Find where the given text appears and provide that cell's center as (x, y) coordinate. 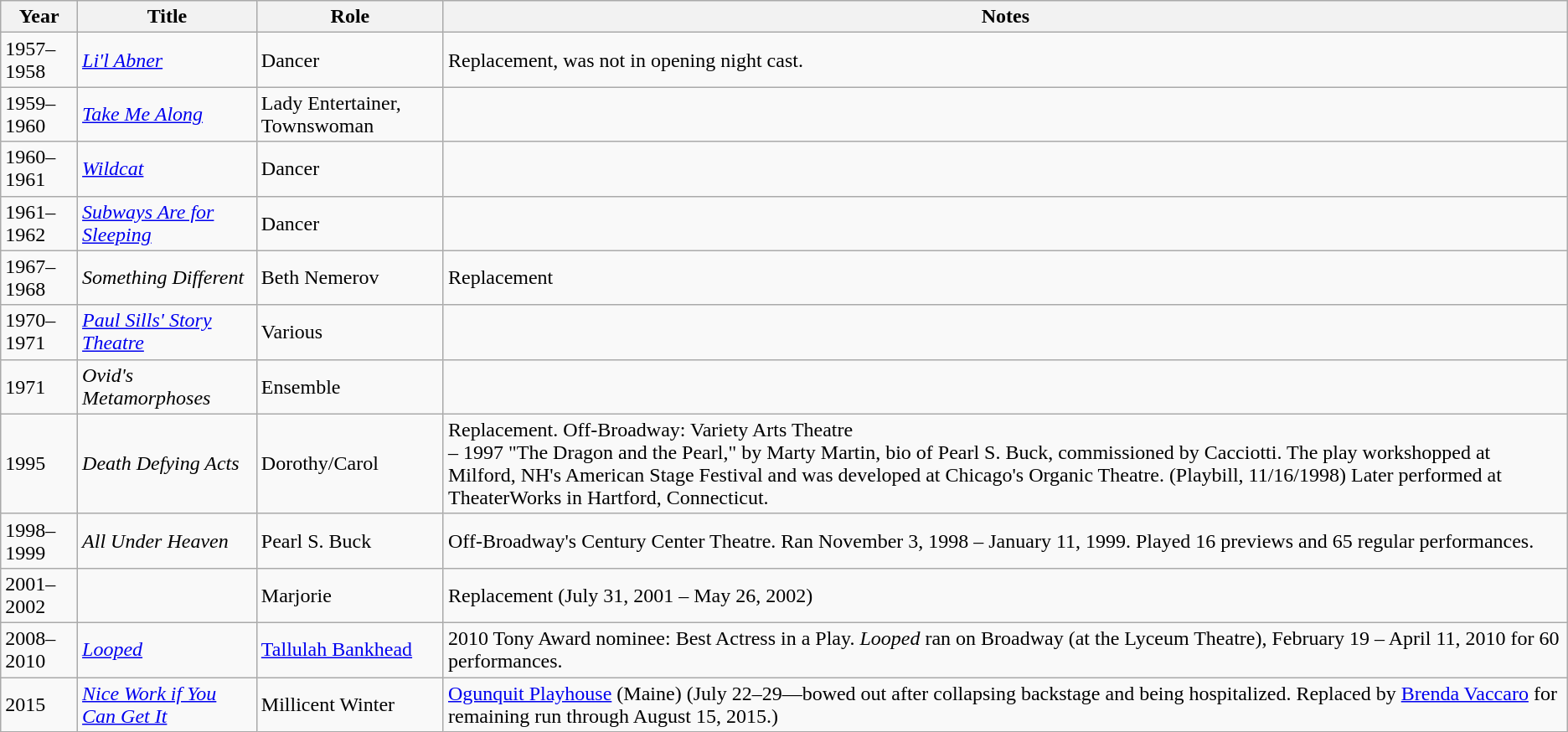
Li'l Abner (168, 60)
Wildcat (168, 169)
2008–2010 (39, 650)
Take Me Along (168, 114)
Replacement (1005, 278)
1970–1971 (39, 332)
Lady Entertainer, Townswoman (350, 114)
1959–1960 (39, 114)
Various (350, 332)
Marjorie (350, 595)
1961–1962 (39, 223)
Ensemble (350, 387)
Something Different (168, 278)
Nice Work if You Can Get It (168, 704)
Pearl S. Buck (350, 541)
Beth Nemerov (350, 278)
1967–1968 (39, 278)
2001–2002 (39, 595)
All Under Heaven (168, 541)
Subways Are for Sleeping (168, 223)
1957–1958 (39, 60)
Death Defying Acts (168, 464)
Tallulah Bankhead (350, 650)
Replacement (July 31, 2001 – May 26, 2002) (1005, 595)
Off-Broadway's Century Center Theatre. Ran November 3, 1998 – January 11, 1999. Played 16 previews and 65 regular performances. (1005, 541)
Replacement, was not in opening night cast. (1005, 60)
Title (168, 17)
Looped (168, 650)
1998–1999 (39, 541)
1995 (39, 464)
Notes (1005, 17)
2010 Tony Award nominee: Best Actress in a Play. Looped ran on Broadway (at the Lyceum Theatre), February 19 – April 11, 2010 for 60 performances. (1005, 650)
Paul Sills' Story Theatre (168, 332)
Year (39, 17)
1960–1961 (39, 169)
Ovid's Metamorphoses (168, 387)
1971 (39, 387)
2015 (39, 704)
Millicent Winter (350, 704)
Role (350, 17)
Dorothy/Carol (350, 464)
